Capture the cell that displays the provided text and extract its [x, y] central coordinate. 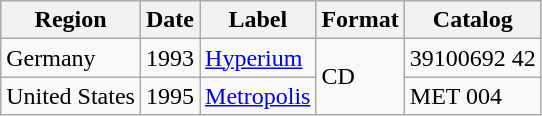
Germany [71, 58]
Metropolis [258, 96]
Label [258, 20]
Catalog [472, 20]
United States [71, 96]
CD [360, 77]
1995 [170, 96]
39100692 42 [472, 58]
Date [170, 20]
Region [71, 20]
Format [360, 20]
MET 004 [472, 96]
Hyperium [258, 58]
1993 [170, 58]
